Identify which cell holds the provided text, then report its [x, y] central coordinate. 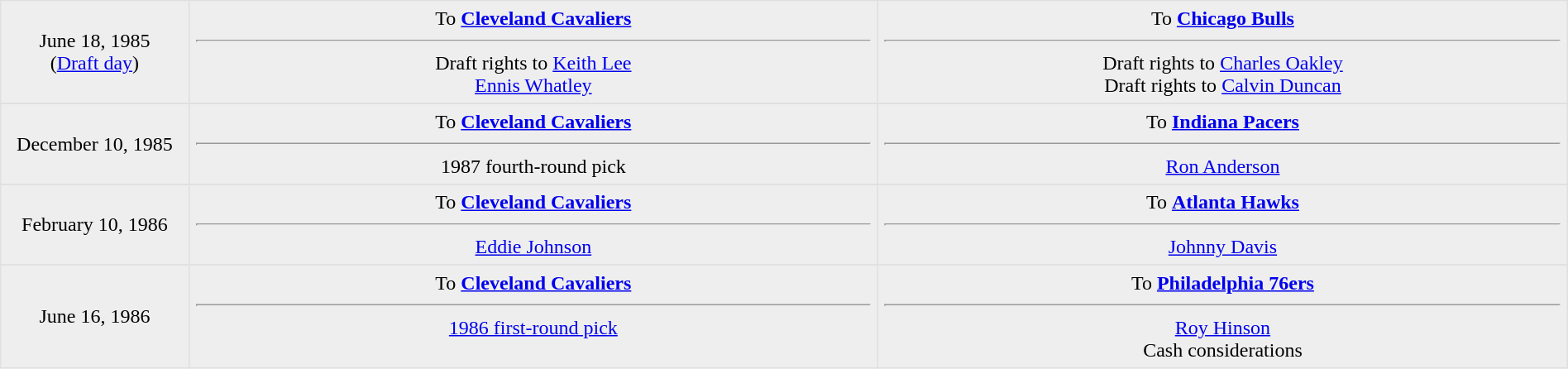
To Philadelphia 76ersRoy HinsonCash considerations [1223, 316]
To Atlanta HawksJohnny Davis [1223, 225]
To Cleveland CavaliersEddie Johnson [533, 225]
To Cleveland Cavaliers1987 fourth-round pick [533, 144]
To Chicago BullsDraft rights to Charles OakleyDraft rights to Calvin Duncan [1223, 52]
February 10, 1986 [94, 225]
To Indiana PacersRon Anderson [1223, 144]
To Cleveland Cavaliers1986 first-round pick [533, 316]
December 10, 1985 [94, 144]
To Cleveland CavaliersDraft rights to Keith LeeEnnis Whatley [533, 52]
June 16, 1986 [94, 316]
June 18, 1985(Draft day) [94, 52]
